Find where the given text appears and provide that cell's center as [X, Y] coordinate. 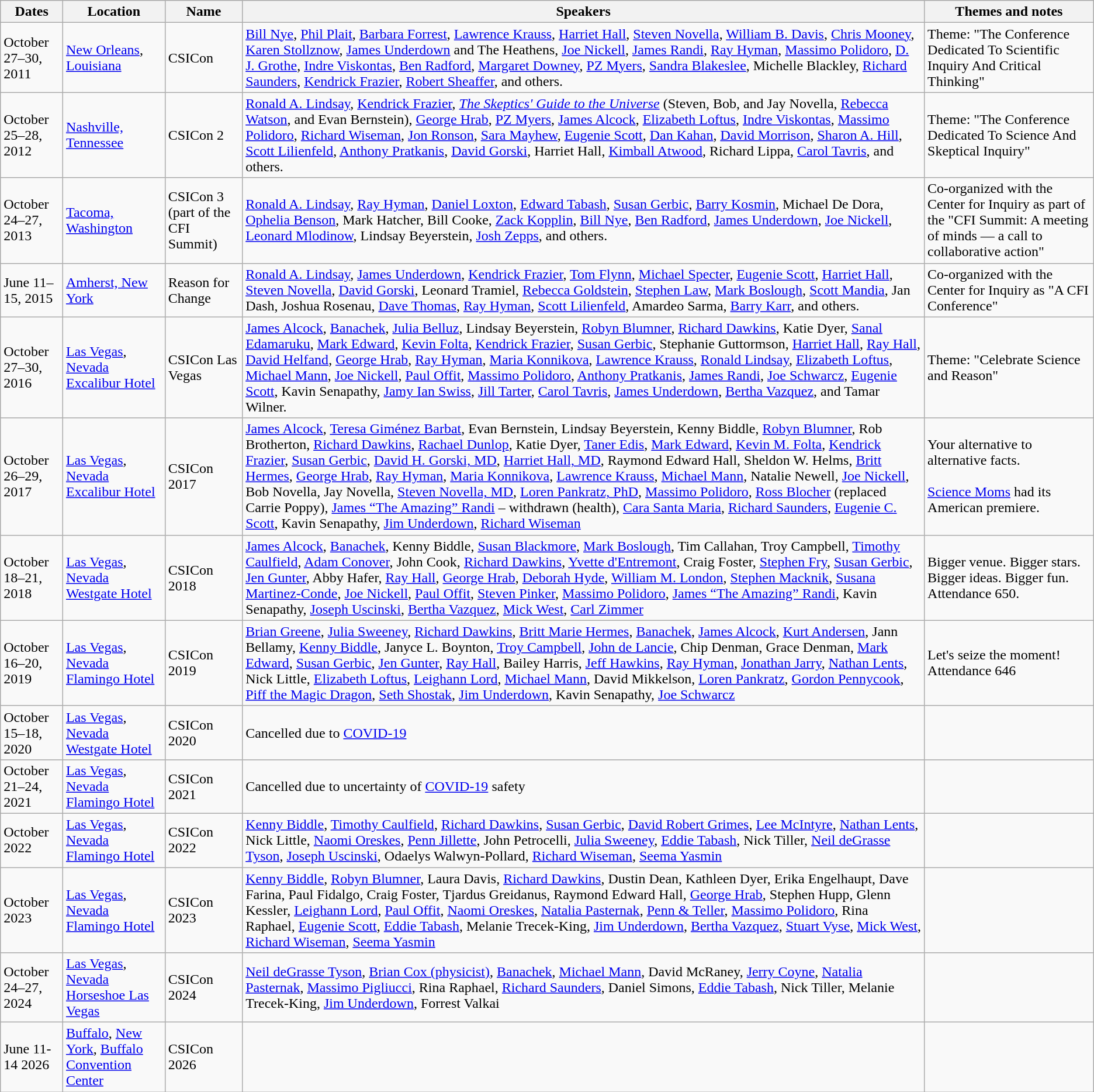
CSICon 2026 [203, 1057]
October 27–30, 2011 [32, 57]
October 21–24, 2021 [32, 786]
October 15–18, 2020 [32, 732]
CSICon Las Vegas [203, 367]
October 2023 [32, 910]
Theme: "The Conference Dedicated To Science And Skeptical Inquiry" [1009, 135]
Amherst, New York [113, 290]
Cancelled due to COVID-19 [583, 732]
Let's seize the moment! Attendance 646 [1009, 663]
Your alternative to alternative facts. Science Moms had its American premiere. [1009, 476]
October 2022 [32, 840]
Las Vegas, Nevada Horseshoe Las Vegas [113, 988]
Nashville, Tennessee [113, 135]
Co-organized with the Center for Inquiry as "A CFI Conference" [1009, 290]
Bigger venue. Bigger stars. Bigger ideas. Bigger fun. Attendance 650. [1009, 578]
CSICon [203, 57]
CSICon 2018 [203, 578]
October 24–27, 2013 [32, 220]
Tacoma, Washington [113, 220]
New Orleans, Louisiana [113, 57]
CSICon 2022 [203, 840]
CSICon 2024 [203, 988]
Location [113, 12]
October 26–29, 2017 [32, 476]
CSICon 2017 [203, 476]
Dates [32, 12]
CSICon 3 (part of the CFI Summit) [203, 220]
October 18–21, 2018 [32, 578]
CSICon 2021 [203, 786]
CSICon 2 [203, 135]
Co-organized with the Center for Inquiry as part of the "CFI Summit: A meeting of minds — a call to collaborative action" [1009, 220]
October 24–27, 2024 [32, 988]
October 25–28, 2012 [32, 135]
Theme: "The Conference Dedicated To Scientific Inquiry And Critical Thinking" [1009, 57]
June 11-14 2026 [32, 1057]
June 11–15, 2015 [32, 290]
Buffalo, New York, Buffalo Convention Center [113, 1057]
CSICon 2020 [203, 732]
October 16–20, 2019 [32, 663]
CSICon 2023 [203, 910]
Theme: "Celebrate Science and Reason" [1009, 367]
Cancelled due to uncertainty of COVID-19 safety [583, 786]
CSICon 2019 [203, 663]
Name [203, 12]
Speakers [583, 12]
Reason for Change [203, 290]
Themes and notes [1009, 12]
October 27–30, 2016 [32, 367]
